Detect which cell encompasses the target text, then output its [X, Y] center coordinate. 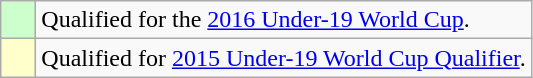
Qualified for 2015 Under-19 World Cup Qualifier. [284, 58]
Qualified for the 2016 Under-19 World Cup. [284, 20]
